Capture the cell that displays the provided text and extract its [X, Y] central coordinate. 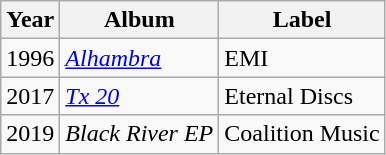
1996 [30, 58]
Year [30, 20]
Black River EP [140, 134]
Eternal Discs [302, 96]
2017 [30, 96]
Album [140, 20]
Tx 20 [140, 96]
Coalition Music [302, 134]
Alhambra [140, 58]
Label [302, 20]
2019 [30, 134]
EMI [302, 58]
